Scan for the cell matching the given text and deliver its [X, Y] coordinate at center. 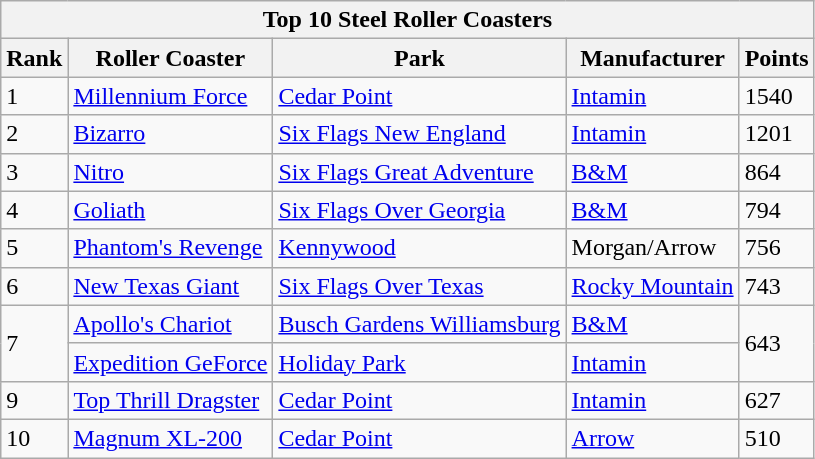
5 [34, 248]
Goliath [170, 210]
Six Flags Over Texas [420, 286]
510 [776, 438]
Nitro [170, 172]
9 [34, 400]
Six Flags Over Georgia [420, 210]
743 [776, 286]
6 [34, 286]
Top Thrill Dragster [170, 400]
Expedition GeForce [170, 362]
643 [776, 343]
794 [776, 210]
Bizarro [170, 134]
Six Flags Great Adventure [420, 172]
Millennium Force [170, 96]
Apollo's Chariot [170, 324]
10 [34, 438]
4 [34, 210]
Busch Gardens Williamsburg [420, 324]
Phantom's Revenge [170, 248]
1 [34, 96]
New Texas Giant [170, 286]
Arrow [652, 438]
1201 [776, 134]
Kennywood [420, 248]
7 [34, 343]
Rocky Mountain [652, 286]
864 [776, 172]
Points [776, 58]
Magnum XL-200 [170, 438]
Roller Coaster [170, 58]
3 [34, 172]
Six Flags New England [420, 134]
Park [420, 58]
Holiday Park [420, 362]
627 [776, 400]
1540 [776, 96]
2 [34, 134]
Morgan/Arrow [652, 248]
Manufacturer [652, 58]
756 [776, 248]
Top 10 Steel Roller Coasters [408, 20]
Rank [34, 58]
